Provide the [x, y] coordinate of the cell's center where the given text is located.  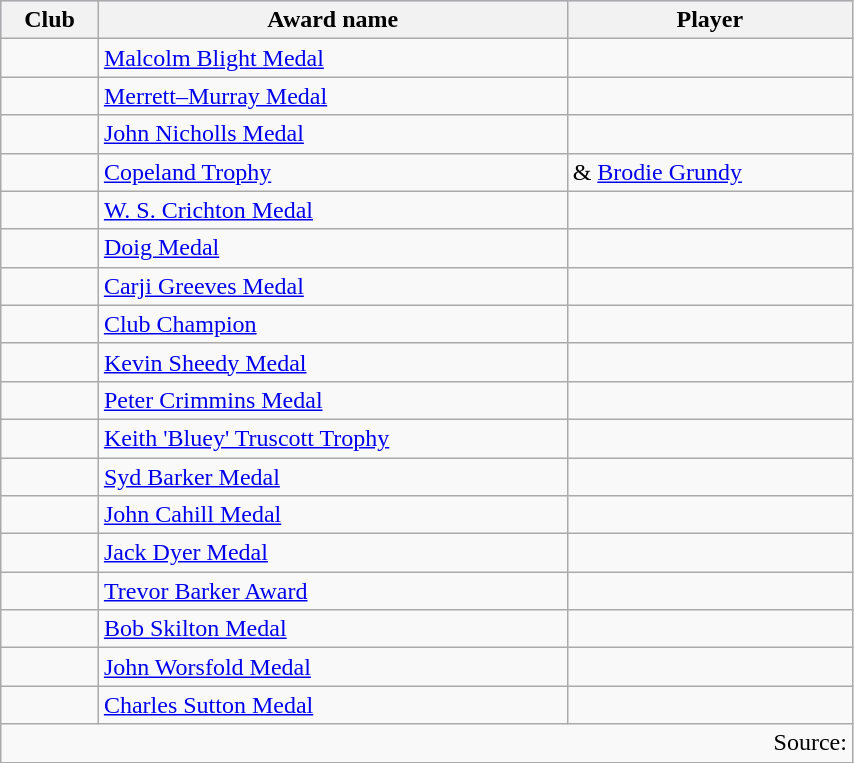
John Worsfold Medal [332, 667]
Club Champion [332, 324]
Award name [332, 20]
John Nicholls Medal [332, 134]
Bob Skilton Medal [332, 629]
Jack Dyer Medal [332, 553]
W. S. Crichton Medal [332, 210]
Peter Crimmins Medal [332, 400]
Syd Barker Medal [332, 477]
Source: [427, 743]
Player [710, 20]
Club [50, 20]
& Brodie Grundy [710, 172]
Merrett–Murray Medal [332, 96]
Keith 'Bluey' Truscott Trophy [332, 438]
Carji Greeves Medal [332, 286]
Trevor Barker Award [332, 591]
Kevin Sheedy Medal [332, 362]
Doig Medal [332, 248]
John Cahill Medal [332, 515]
Charles Sutton Medal [332, 705]
Copeland Trophy [332, 172]
Malcolm Blight Medal [332, 58]
